Return the (X, Y) coordinate for the center point of the cell that contains the specified text.  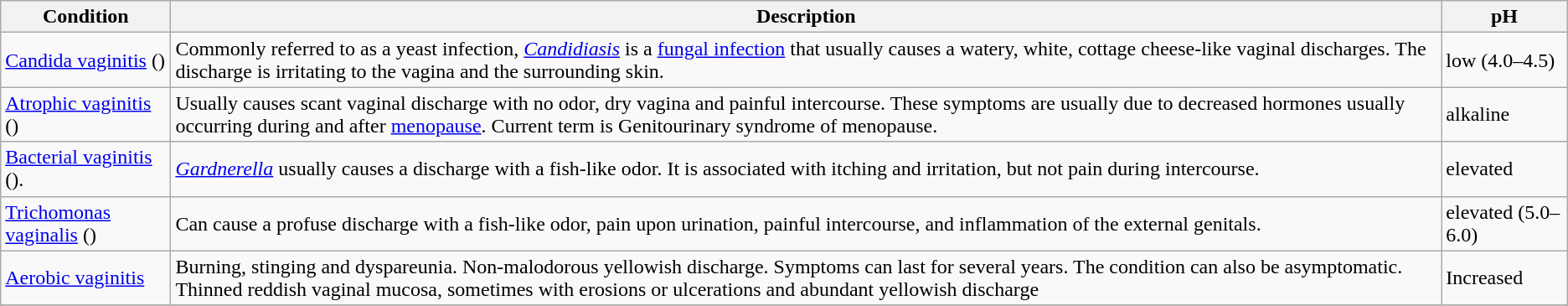
Bacterial vaginitis (). (85, 169)
Gardnerella usually causes a discharge with a fish-like odor. It is associated with itching and irritation, but not pain during intercourse. (806, 169)
Description (806, 17)
Aerobic vaginitis (85, 278)
elevated (5.0–6.0) (1504, 223)
Increased (1504, 278)
low (4.0–4.5) (1504, 60)
Atrophic vaginitis () (85, 114)
Trichomonas vaginalis () (85, 223)
alkaline (1504, 114)
Candida vaginitis () (85, 60)
elevated (1504, 169)
pH (1504, 17)
Can cause a profuse discharge with a fish-like odor, pain upon urination, painful intercourse, and inflammation of the external genitals. (806, 223)
Condition (85, 17)
